Capture the cell that displays the provided text and extract its (x, y) central coordinate. 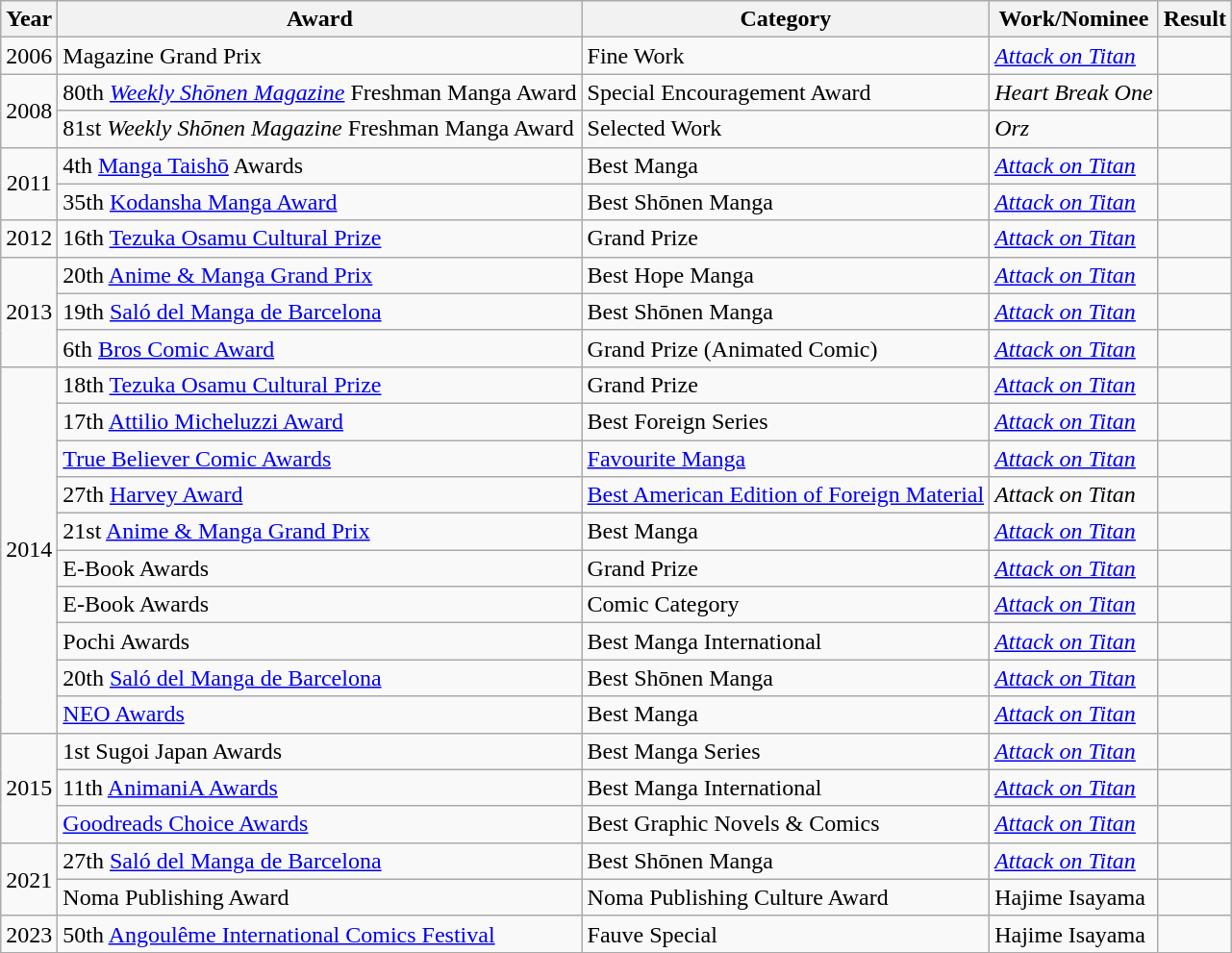
18th Tezuka Osamu Cultural Prize (319, 385)
2021 (29, 879)
2012 (29, 238)
81st Weekly Shōnen Magazine Freshman Manga Award (319, 129)
Best Graphic Novels & Comics (786, 824)
Category (786, 19)
20th Saló del Manga de Barcelona (319, 678)
Award (319, 19)
Special Encouragement Award (786, 92)
Selected Work (786, 129)
Heart Break One (1073, 92)
50th Angoulême International Comics Festival (319, 934)
80th Weekly Shōnen Magazine Freshman Manga Award (319, 92)
19th Saló del Manga de Barcelona (319, 312)
Noma Publishing Culture Award (786, 897)
Result (1194, 19)
Best Manga Series (786, 751)
Work/Nominee (1073, 19)
Pochi Awards (319, 641)
2023 (29, 934)
Best American Edition of Foreign Material (786, 495)
Best Foreign Series (786, 421)
Favourite Manga (786, 459)
1st Sugoi Japan Awards (319, 751)
Noma Publishing Award (319, 897)
2011 (29, 184)
20th Anime & Manga Grand Prix (319, 275)
35th Kodansha Manga Award (319, 202)
17th Attilio Micheluzzi Award (319, 421)
16th Tezuka Osamu Cultural Prize (319, 238)
21st Anime & Manga Grand Prix (319, 532)
Year (29, 19)
Orz (1073, 129)
2015 (29, 788)
Grand Prize (Animated Comic) (786, 348)
4th Manga Taishō Awards (319, 165)
Best Hope Manga (786, 275)
True Believer Comic Awards (319, 459)
2006 (29, 56)
2014 (29, 550)
Fauve Special (786, 934)
2008 (29, 111)
27th Harvey Award (319, 495)
2013 (29, 312)
NEO Awards (319, 715)
27th Saló del Manga de Barcelona (319, 861)
11th AnimaniA Awards (319, 788)
6th Bros Comic Award (319, 348)
Fine Work (786, 56)
Goodreads Choice Awards (319, 824)
Comic Category (786, 605)
Magazine Grand Prix (319, 56)
